Extract the (x, y) coordinate from the center of the cell holding the provided text.  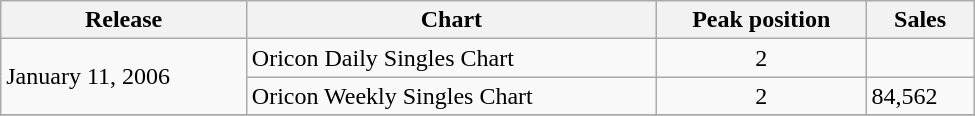
Release (124, 20)
Peak position (762, 20)
Oricon Daily Singles Chart (451, 58)
84,562 (920, 96)
Sales (920, 20)
Chart (451, 20)
January 11, 2006 (124, 77)
Oricon Weekly Singles Chart (451, 96)
